Detect which cell encompasses the target text, then output its [x, y] center coordinate. 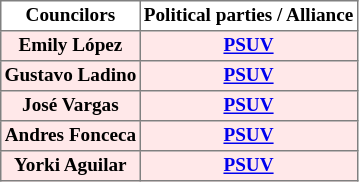
Andres Fonceca [70, 136]
Emily López [70, 46]
Political parties / Alliance [248, 16]
Gustavo Ladino [70, 76]
José Vargas [70, 106]
Yorki Aguilar [70, 166]
Councilors [70, 16]
